Find where the given text appears and provide that cell's center as [x, y] coordinate. 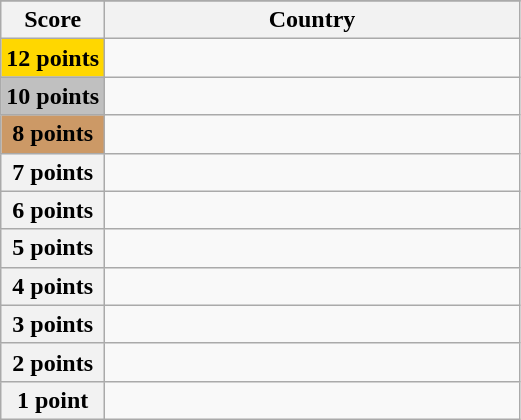
7 points [53, 172]
1 point [53, 400]
2 points [53, 362]
8 points [53, 134]
3 points [53, 324]
5 points [53, 248]
Score [53, 20]
4 points [53, 286]
12 points [53, 58]
Country [312, 20]
6 points [53, 210]
10 points [53, 96]
